Scan for the cell matching the given text and deliver its [X, Y] coordinate at center. 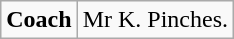
Coach [39, 20]
Mr K. Pinches. [155, 20]
